Pinpoint the cell where the given text exists, returning its (X, Y) midpoint coordinate. 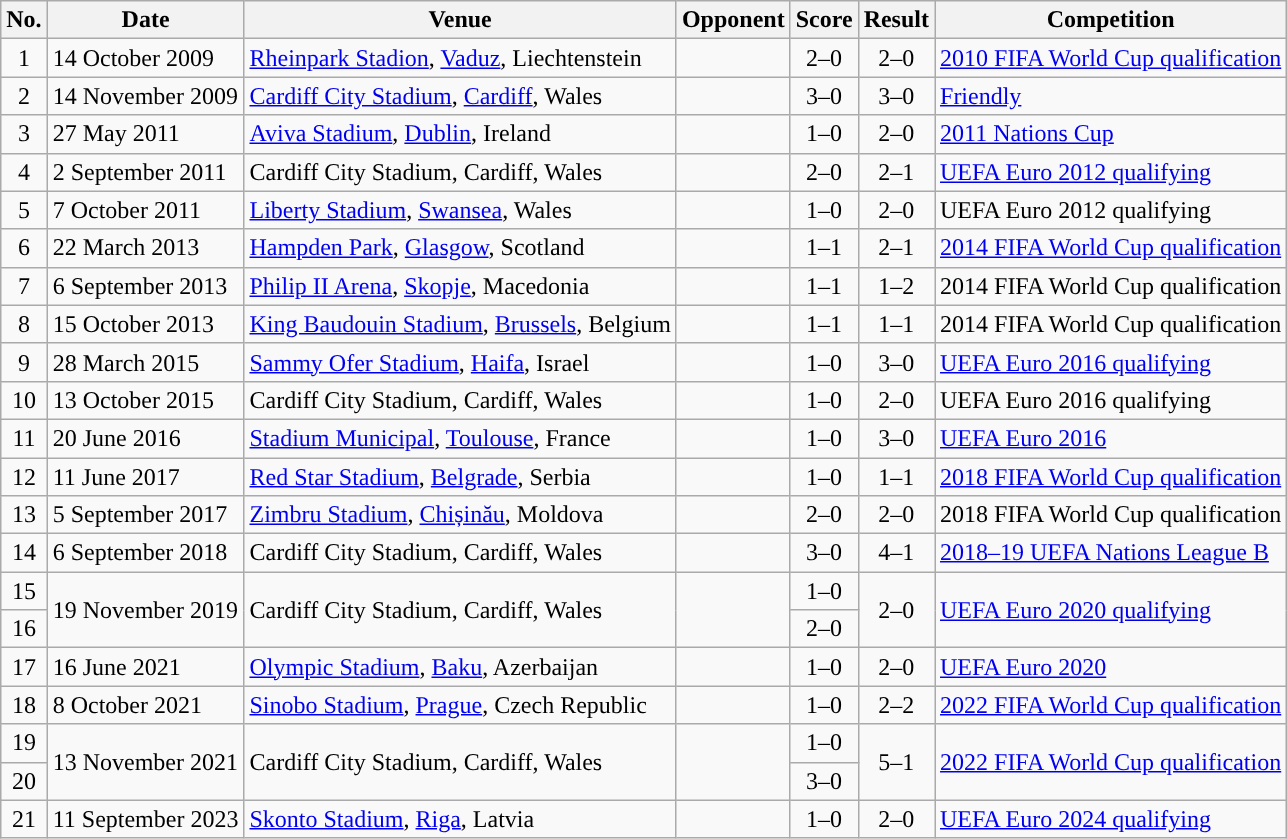
8 (24, 324)
14 (24, 553)
2018–19 UEFA Nations League B (1110, 553)
Olympic Stadium, Baku, Azerbaijan (460, 667)
1 (24, 58)
5 September 2017 (146, 515)
No. (24, 20)
Opponent (733, 20)
7 (24, 286)
6 September 2018 (146, 553)
Competition (1110, 20)
2 September 2011 (146, 172)
20 June 2016 (146, 438)
9 (24, 362)
2 (24, 96)
16 (24, 629)
Venue (460, 20)
14 November 2009 (146, 96)
2–2 (896, 705)
Skonto Stadium, Riga, Latvia (460, 819)
Sammy Ofer Stadium, Haifa, Israel (460, 362)
UEFA Euro 2020 qualifying (1110, 610)
13 October 2015 (146, 400)
Liberty Stadium, Swansea, Wales (460, 210)
27 May 2011 (146, 134)
28 March 2015 (146, 362)
8 October 2021 (146, 705)
12 (24, 477)
19 (24, 743)
17 (24, 667)
3 (24, 134)
6 September 2013 (146, 286)
5–1 (896, 762)
15 October 2013 (146, 324)
19 November 2019 (146, 610)
10 (24, 400)
Red Star Stadium, Belgrade, Serbia (460, 477)
UEFA Euro 2020 (1110, 667)
UEFA Euro 2016 (1110, 438)
14 October 2009 (146, 58)
UEFA Euro 2024 qualifying (1110, 819)
Aviva Stadium, Dublin, Ireland (460, 134)
Hampden Park, Glasgow, Scotland (460, 248)
4–1 (896, 553)
Rheinpark Stadion, Vaduz, Liechtenstein (460, 58)
Stadium Municipal, Toulouse, France (460, 438)
2011 Nations Cup (1110, 134)
16 June 2021 (146, 667)
Sinobo Stadium, Prague, Czech Republic (460, 705)
20 (24, 781)
18 (24, 705)
11 June 2017 (146, 477)
21 (24, 819)
22 March 2013 (146, 248)
Score (824, 20)
13 (24, 515)
15 (24, 591)
11 September 2023 (146, 819)
King Baudouin Stadium, Brussels, Belgium (460, 324)
Date (146, 20)
Zimbru Stadium, Chișinău, Moldova (460, 515)
Philip II Arena, Skopje, Macedonia (460, 286)
13 November 2021 (146, 762)
6 (24, 248)
4 (24, 172)
5 (24, 210)
7 October 2011 (146, 210)
11 (24, 438)
Result (896, 20)
Friendly (1110, 96)
1–2 (896, 286)
2010 FIFA World Cup qualification (1110, 58)
